For the text-containing cell, return its midpoint in [X, Y] coordinate format. 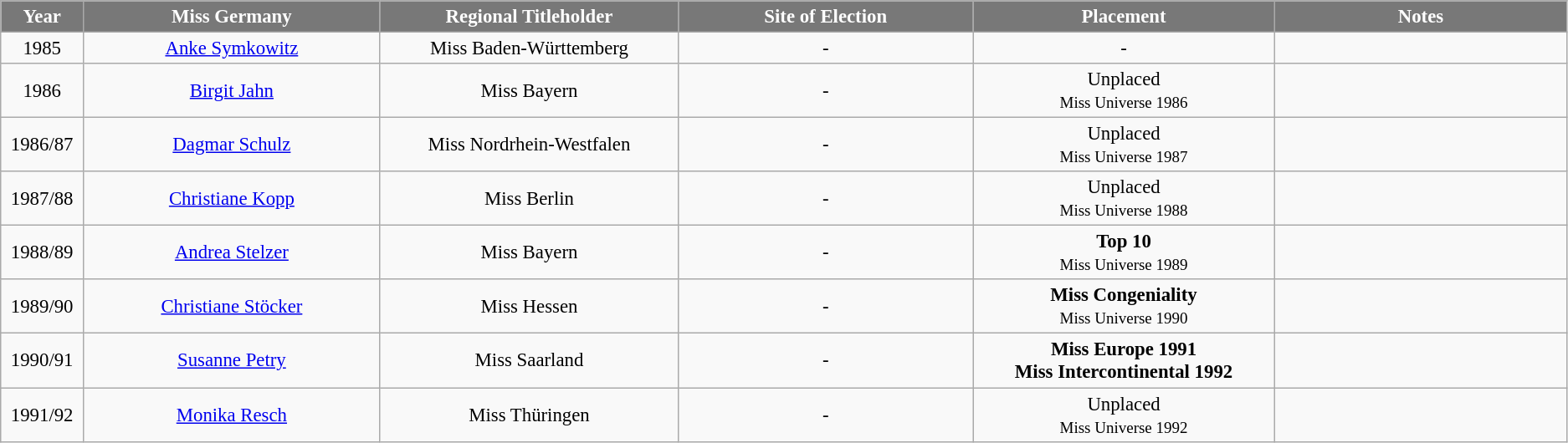
Regional Titleholder [529, 17]
1988/89 [42, 252]
Anke Symkowitz [233, 48]
Miss CongenialityMiss Universe 1990 [1125, 306]
Top 10Miss Universe 1989 [1125, 252]
1986/87 [42, 145]
Miss Hessen [529, 306]
Miss Saarland [529, 361]
Andrea Stelzer [233, 252]
Site of Election [826, 17]
Miss Thüringen [529, 415]
1989/90 [42, 306]
Miss Berlin [529, 199]
Monika Resch [233, 415]
Dagmar Schulz [233, 145]
Miss Germany [233, 17]
UnplacedMiss Universe 1987 [1125, 145]
1986 [42, 90]
Miss Nordrhein-Westfalen [529, 145]
UnplacedMiss Universe 1986 [1125, 90]
Christiane Stöcker [233, 306]
1987/88 [42, 199]
1985 [42, 48]
Christiane Kopp [233, 199]
Year [42, 17]
Susanne Petry [233, 361]
1991/92 [42, 415]
Miss Europe 1991Miss Intercontinental 1992 [1125, 361]
UnplacedMiss Universe 1988 [1125, 199]
Placement [1125, 17]
1990/91 [42, 361]
Birgit Jahn [233, 90]
Notes [1421, 17]
Miss Baden-Württemberg [529, 48]
UnplacedMiss Universe 1992 [1125, 415]
